Determine the [X, Y] coordinate at the center of the cell enclosing the given text.  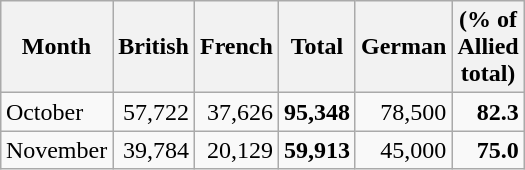
57,722 [154, 112]
November [56, 150]
French [236, 47]
75.0 [488, 150]
October [56, 112]
78,500 [403, 112]
95,348 [316, 112]
59,913 [316, 150]
39,784 [154, 150]
20,129 [236, 150]
Month [56, 47]
45,000 [403, 150]
(% ofAlliedtotal) [488, 47]
British [154, 47]
Total [316, 47]
37,626 [236, 112]
German [403, 47]
82.3 [488, 112]
